Search for the cell housing the specified text and yield its (X, Y) center coordinate. 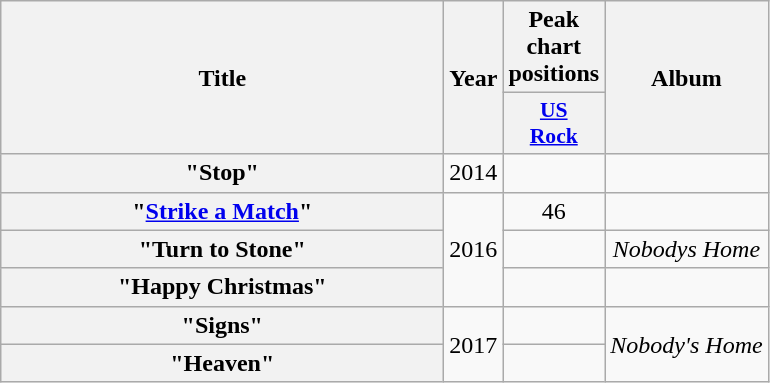
2016 (474, 249)
Album (687, 78)
46 (554, 211)
2017 (474, 344)
"Stop" (222, 173)
"Turn to Stone" (222, 249)
"Happy Christmas" (222, 287)
"Signs" (222, 325)
Peak chart positions (554, 47)
"Strike a Match" (222, 211)
"Heaven" (222, 363)
2014 (474, 173)
Title (222, 78)
Nobody's Home (687, 344)
Year (474, 78)
Nobodys Home (687, 249)
USRock (554, 124)
